Return [X, Y] of the center of cell containing provided text 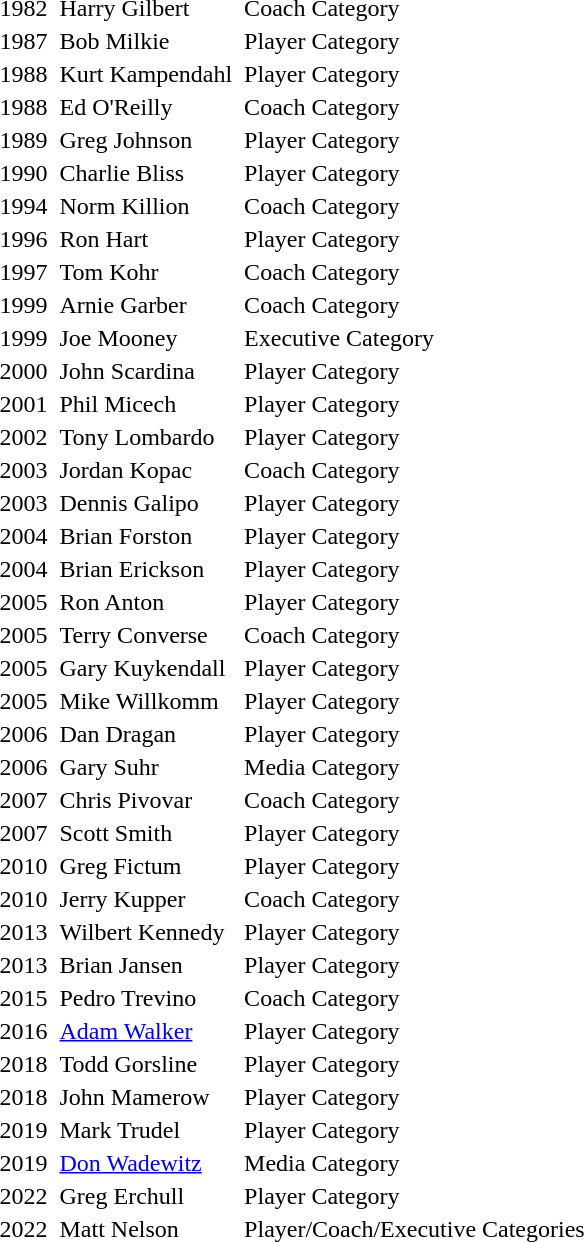
Greg Erchull [146, 1196]
John Mamerow [146, 1097]
Bob Milkie [146, 41]
Arnie Garber [146, 305]
Mark Trudel [146, 1130]
Dan Dragan [146, 734]
John Scardina [146, 371]
Brian Erickson [146, 569]
Wilbert Kennedy [146, 932]
Mike Willkomm [146, 701]
Greg Fictum [146, 866]
Charlie Bliss [146, 173]
Adam Walker [146, 1031]
Gary Kuykendall [146, 668]
Scott Smith [146, 833]
Don Wadewitz [146, 1163]
Todd Gorsline [146, 1064]
Phil Micech [146, 404]
Chris Pivovar [146, 800]
Ed O'Reilly [146, 107]
Brian Jansen [146, 965]
Terry Converse [146, 635]
Gary Suhr [146, 767]
Ron Hart [146, 239]
Norm Killion [146, 206]
Brian Forston [146, 536]
Jerry Kupper [146, 899]
Greg Johnson [146, 140]
Tony Lombardo [146, 437]
Dennis Galipo [146, 503]
Ron Anton [146, 602]
Pedro Trevino [146, 998]
Jordan Kopac [146, 470]
Kurt Kampendahl [146, 74]
Tom Kohr [146, 272]
Joe Mooney [146, 338]
